Return the (x, y) coordinate for the center point of the cell that contains the specified text.  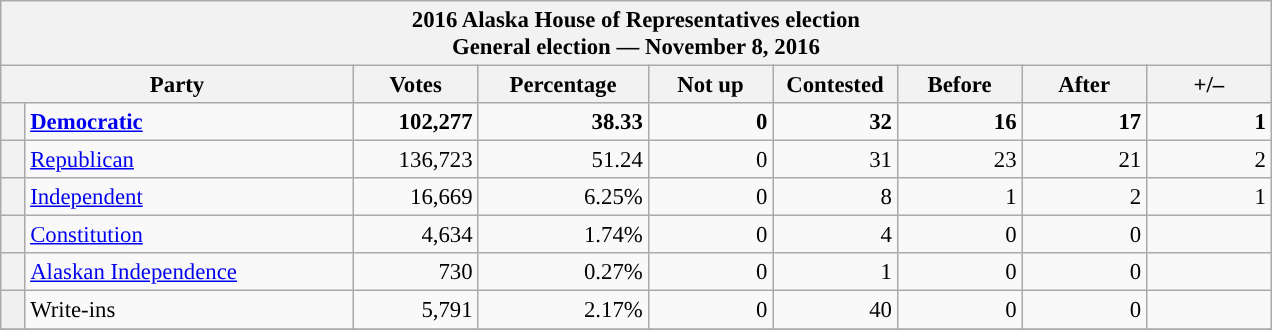
0.27% (563, 273)
32 (836, 122)
Independent (189, 197)
730 (416, 273)
Constitution (189, 235)
102,277 (416, 122)
Party (178, 85)
23 (960, 160)
Votes (416, 85)
6.25% (563, 197)
4,634 (416, 235)
136,723 (416, 160)
40 (836, 310)
5,791 (416, 310)
Percentage (563, 85)
21 (1084, 160)
Democratic (189, 122)
Alaskan Independence (189, 273)
Write-ins (189, 310)
51.24 (563, 160)
Before (960, 85)
Contested (836, 85)
2016 Alaska House of Representatives electionGeneral election — November 8, 2016 (636, 34)
31 (836, 160)
17 (1084, 122)
4 (836, 235)
2.17% (563, 310)
+/– (1208, 85)
Republican (189, 160)
8 (836, 197)
16 (960, 122)
16,669 (416, 197)
After (1084, 85)
Not up (710, 85)
1.74% (563, 235)
38.33 (563, 122)
